Output the (X, Y) coordinate of the center of the cell containing the given text.  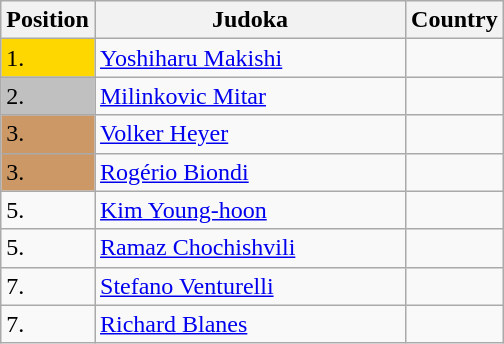
Position (48, 20)
Volker Heyer (250, 134)
Stefano Venturelli (250, 286)
2. (48, 96)
Kim Young-hoon (250, 210)
Country (455, 20)
Milinkovic Mitar (250, 96)
Yoshiharu Makishi (250, 58)
1. (48, 58)
Rogério Biondi (250, 172)
Judoka (250, 20)
Richard Blanes (250, 324)
Ramaz Chochishvili (250, 248)
